Detect which cell encompasses the target text, then output its (x, y) center coordinate. 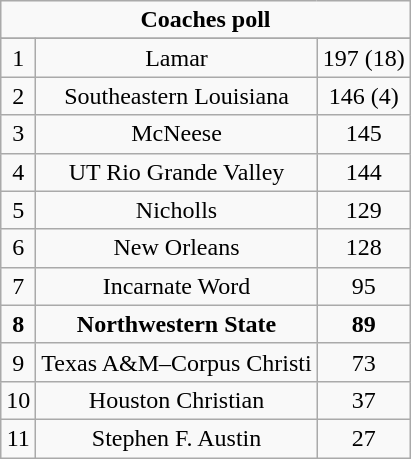
8 (18, 324)
129 (364, 210)
10 (18, 400)
95 (364, 286)
Southeastern Louisiana (176, 96)
9 (18, 362)
197 (18) (364, 58)
89 (364, 324)
145 (364, 134)
1 (18, 58)
2 (18, 96)
McNeese (176, 134)
146 (4) (364, 96)
UT Rio Grande Valley (176, 172)
Lamar (176, 58)
4 (18, 172)
Nicholls (176, 210)
5 (18, 210)
11 (18, 438)
Texas A&M–Corpus Christi (176, 362)
Stephen F. Austin (176, 438)
6 (18, 248)
128 (364, 248)
Houston Christian (176, 400)
7 (18, 286)
144 (364, 172)
Incarnate Word (176, 286)
Northwestern State (176, 324)
37 (364, 400)
73 (364, 362)
Coaches poll (206, 20)
27 (364, 438)
3 (18, 134)
New Orleans (176, 248)
